Search for the cell housing the specified text and yield its (X, Y) center coordinate. 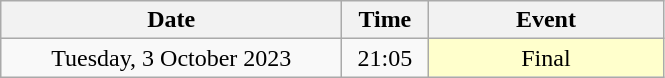
Final (546, 58)
Date (172, 20)
Event (546, 20)
Tuesday, 3 October 2023 (172, 58)
21:05 (385, 58)
Time (385, 20)
